Locate the cell with the specified text and output its (x, y) center coordinate. 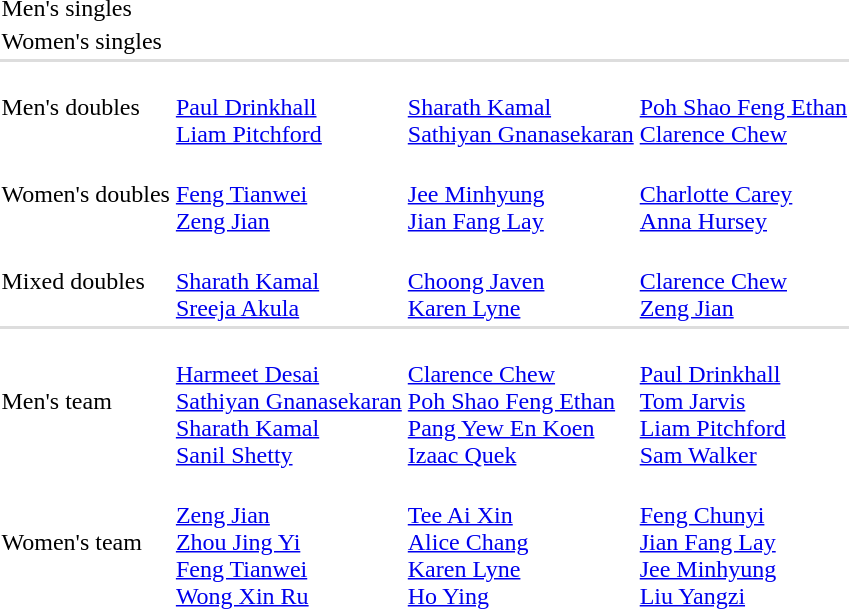
Sharath KamalSathiyan Gnanasekaran (520, 107)
Men's team (86, 401)
Feng TianweiZeng Jian (288, 194)
Paul DrinkhallTom JarvisLiam PitchfordSam Walker (743, 401)
Men's doubles (86, 107)
Mixed doubles (86, 281)
Women's doubles (86, 194)
Harmeet DesaiSathiyan GnanasekaranSharath KamalSanil Shetty (288, 401)
Charlotte CareyAnna Hursey (743, 194)
Clarence ChewPoh Shao Feng EthanPang Yew En KoenIzaac Quek (520, 401)
Poh Shao Feng EthanClarence Chew (743, 107)
Women's singles (86, 41)
Paul DrinkhallLiam Pitchford (288, 107)
Jee MinhyungJian Fang Lay (520, 194)
Sharath KamalSreeja Akula (288, 281)
Choong JavenKaren Lyne (520, 281)
Clarence ChewZeng Jian (743, 281)
